Find where the given text appears and provide that cell's center as [X, Y] coordinate. 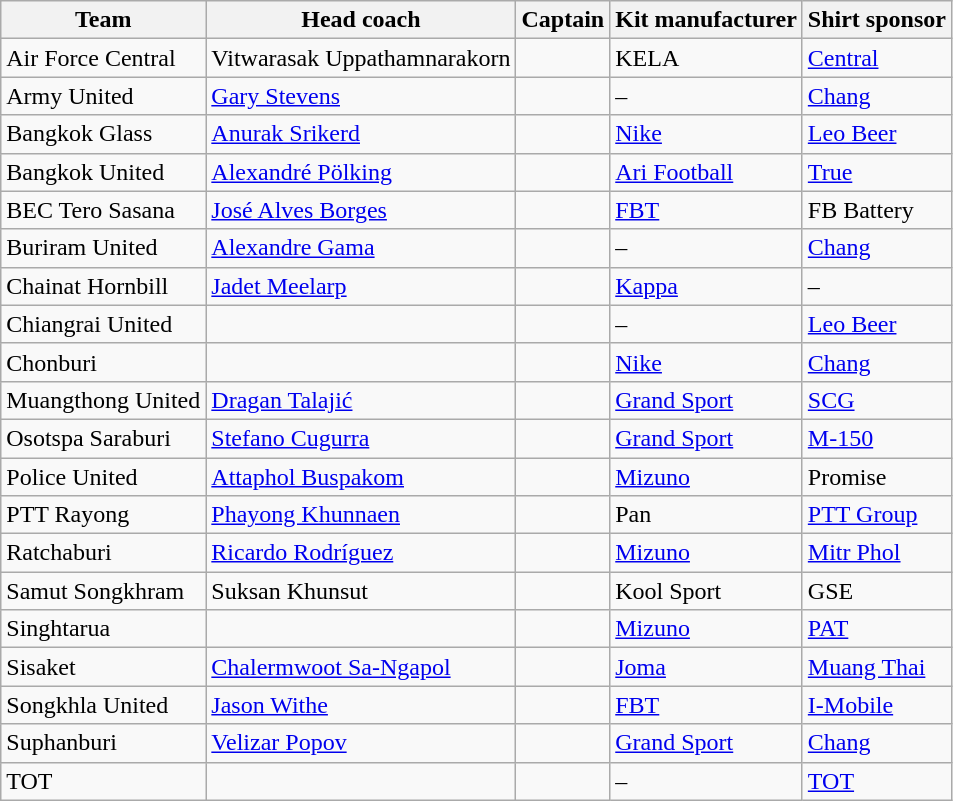
Chiangrai United [104, 324]
Samut Songkhram [104, 591]
Alexandré Pölking [361, 172]
PAT [876, 629]
PTT Group [876, 515]
I-Mobile [876, 705]
Head coach [361, 20]
Pan [706, 515]
Police United [104, 477]
BEC Tero Sasana [104, 210]
Buriram United [104, 248]
Anurak Srikerd [361, 134]
Kappa [706, 286]
Kool Sport [706, 591]
Ari Football [706, 172]
Mitr Phol [876, 553]
Central [876, 58]
PTT Rayong [104, 515]
Chonburi [104, 362]
Velizar Popov [361, 743]
Bangkok United [104, 172]
Team [104, 20]
Captain [563, 20]
Suksan Khunsut [361, 591]
FB Battery [876, 210]
Vitwarasak Uppathamnarakorn [361, 58]
Attaphol Buspakom [361, 477]
José Alves Borges [361, 210]
Joma [706, 667]
Army United [104, 96]
GSE [876, 591]
Chainat Hornbill [104, 286]
Ricardo Rodríguez [361, 553]
Stefano Cugurra [361, 438]
Singhtarua [104, 629]
Kit manufacturer [706, 20]
Jason Withe [361, 705]
Osotspa Saraburi [104, 438]
Muang Thai [876, 667]
Bangkok Glass [104, 134]
KELA [706, 58]
Gary Stevens [361, 96]
Phayong Khunnaen [361, 515]
Sisaket [104, 667]
Air Force Central [104, 58]
Promise [876, 477]
Jadet Meelarp [361, 286]
M-150 [876, 438]
Suphanburi [104, 743]
Shirt sponsor [876, 20]
Songkhla United [104, 705]
Ratchaburi [104, 553]
Dragan Talajić [361, 400]
Alexandre Gama [361, 248]
SCG [876, 400]
Muangthong United [104, 400]
True [876, 172]
Chalermwoot Sa-Ngapol [361, 667]
